Scan for the cell matching the given text and deliver its (x, y) coordinate at center. 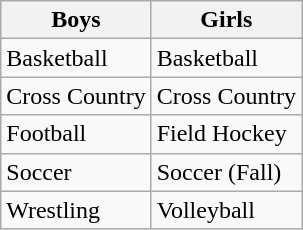
Girls (226, 20)
Football (76, 134)
Boys (76, 20)
Volleyball (226, 210)
Soccer (76, 172)
Field Hockey (226, 134)
Soccer (Fall) (226, 172)
Wrestling (76, 210)
